Search for the cell housing the specified text and yield its (X, Y) center coordinate. 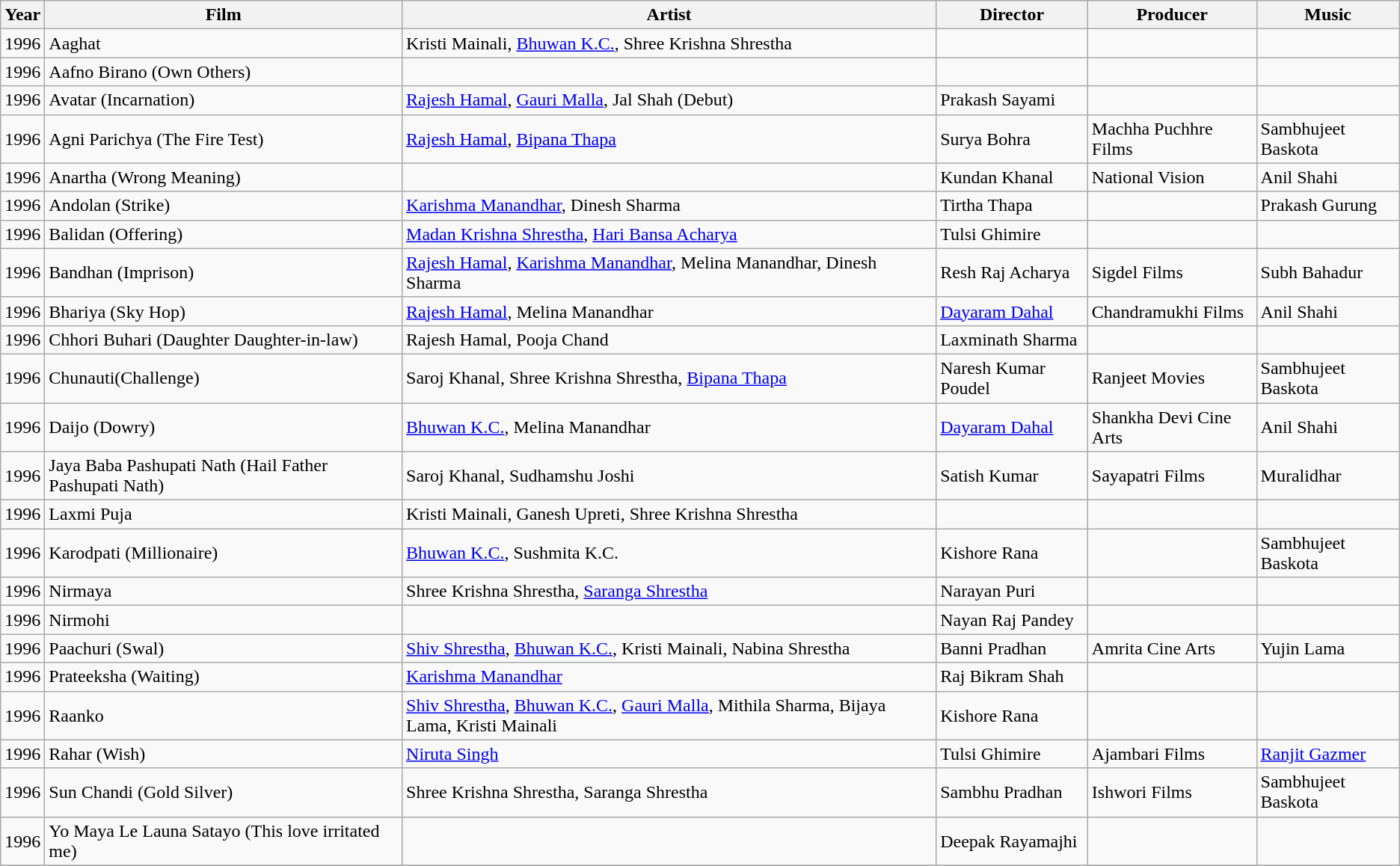
Prakash Gurung (1328, 206)
Resh Raj Acharya (1013, 272)
Prakash Sayami (1013, 100)
Ranjit Gazmer (1328, 754)
Jaya Baba Pashupati Nath (Hail Father Pashupati Nath) (224, 476)
Avatar (Incarnation) (224, 100)
Subh Bahadur (1328, 272)
Raanko (224, 715)
Banni Pradhan (1013, 648)
Karishma Manandhar (669, 677)
Chunauti(Challenge) (224, 378)
Shiv Shrestha, Bhuwan K.C., Gauri Malla, Mithila Sharma, Bijaya Lama, Kristi Mainali (669, 715)
Machha Puchhre Films (1172, 139)
Yo Maya Le Launa Satayo (This love irritated me) (224, 841)
Karishma Manandhar, Dinesh Sharma (669, 206)
Surya Bohra (1013, 139)
Bhariya (Sky Hop) (224, 311)
Agni Parichya (The Fire Test) (224, 139)
Raj Bikram Shah (1013, 677)
Satish Kumar (1013, 476)
Laxminath Sharma (1013, 340)
Sayapatri Films (1172, 476)
Bhuwan K.C., Melina Manandhar (669, 426)
Nirmaya (224, 592)
Anartha (Wrong Meaning) (224, 177)
Chandramukhi Films (1172, 311)
Saroj Khanal, Sudhamshu Joshi (669, 476)
Kristi Mainali, Ganesh Upreti, Shree Krishna Shrestha (669, 515)
Director (1013, 15)
Paachuri (Swal) (224, 648)
Narayan Puri (1013, 592)
Madan Krishna Shrestha, Hari Bansa Acharya (669, 234)
Ranjeet Movies (1172, 378)
Year (22, 15)
Nayan Raj Pandey (1013, 620)
Ajambari Films (1172, 754)
Sambhu Pradhan (1013, 793)
Rajesh Hamal, Bipana Thapa (669, 139)
Producer (1172, 15)
Kristi Mainali, Bhuwan K.C., Shree Krishna Shrestha (669, 43)
Saroj Khanal, Shree Krishna Shrestha, Bipana Thapa (669, 378)
Deepak Rayamajhi (1013, 841)
Amrita Cine Arts (1172, 648)
Sun Chandi (Gold Silver) (224, 793)
National Vision (1172, 177)
Rajesh Hamal, Gauri Malla, Jal Shah (Debut) (669, 100)
Rajesh Hamal, Pooja Chand (669, 340)
Kundan Khanal (1013, 177)
Music (1328, 15)
Aaghat (224, 43)
Prateeksha (Waiting) (224, 677)
Naresh Kumar Poudel (1013, 378)
Yujin Lama (1328, 648)
Sigdel Films (1172, 272)
Artist (669, 15)
Muralidhar (1328, 476)
Rahar (Wish) (224, 754)
Chhori Buhari (Daughter Daughter-in-law) (224, 340)
Karodpati (Millionaire) (224, 553)
Laxmi Puja (224, 515)
Aafno Birano (Own Others) (224, 72)
Shiv Shrestha, Bhuwan K.C., Kristi Mainali, Nabina Shrestha (669, 648)
Tirtha Thapa (1013, 206)
Bhuwan K.C., Sushmita K.C. (669, 553)
Shankha Devi Cine Arts (1172, 426)
Rajesh Hamal, Melina Manandhar (669, 311)
Rajesh Hamal, Karishma Manandhar, Melina Manandhar, Dinesh Sharma (669, 272)
Nirmohi (224, 620)
Film (224, 15)
Bandhan (Imprison) (224, 272)
Ishwori Films (1172, 793)
Andolan (Strike) (224, 206)
Niruta Singh (669, 754)
Daijo (Dowry) (224, 426)
Balidan (Offering) (224, 234)
